From the cell containing the given text, extract its center point as [x, y] coordinate. 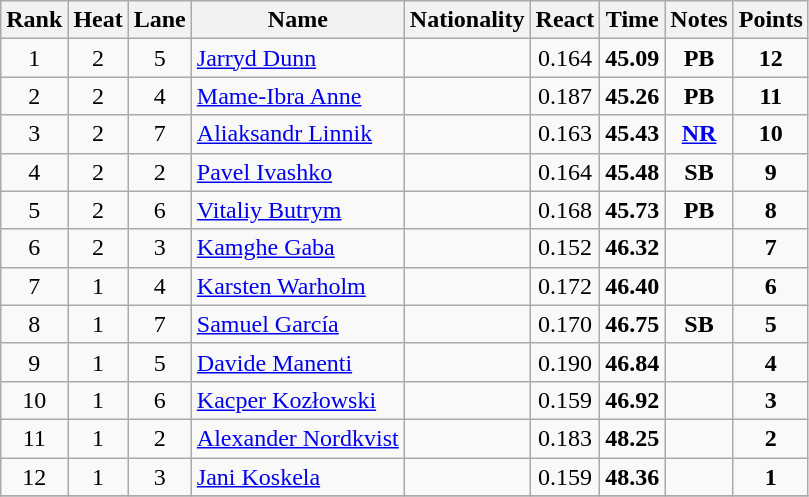
0.187 [565, 96]
Points [770, 20]
Lane [160, 20]
Kamghe Gaba [298, 248]
Heat [98, 20]
0.168 [565, 210]
Mame-Ibra Anne [298, 96]
Rank [34, 20]
Pavel Ivashko [298, 172]
46.84 [632, 362]
Samuel García [298, 324]
Jani Koskela [298, 477]
0.152 [565, 248]
Name [298, 20]
45.48 [632, 172]
Time [632, 20]
45.73 [632, 210]
Nationality [467, 20]
Kacper Kozłowski [298, 400]
Notes [699, 20]
0.170 [565, 324]
46.92 [632, 400]
48.36 [632, 477]
45.09 [632, 58]
Karsten Warholm [298, 286]
Aliaksandr Linnik [298, 134]
NR [699, 134]
React [565, 20]
Davide Manenti [298, 362]
46.75 [632, 324]
0.172 [565, 286]
Jarryd Dunn [298, 58]
0.163 [565, 134]
Alexander Nordkvist [298, 438]
0.190 [565, 362]
45.43 [632, 134]
0.183 [565, 438]
45.26 [632, 96]
46.40 [632, 286]
Vitaliy Butrym [298, 210]
48.25 [632, 438]
46.32 [632, 248]
